Capture the cell that displays the provided text and extract its [x, y] central coordinate. 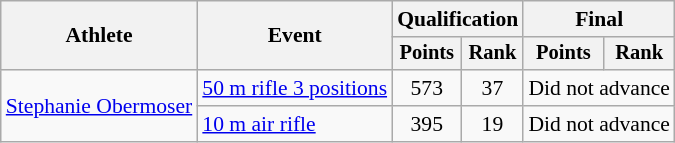
Stephanie Obermoser [100, 106]
Athlete [100, 36]
395 [426, 124]
Final [599, 19]
Qualification [458, 19]
19 [492, 124]
Event [294, 36]
37 [492, 88]
10 m air rifle [294, 124]
50 m rifle 3 positions [294, 88]
573 [426, 88]
